Locate the cell with the specified text and output its [x, y] center coordinate. 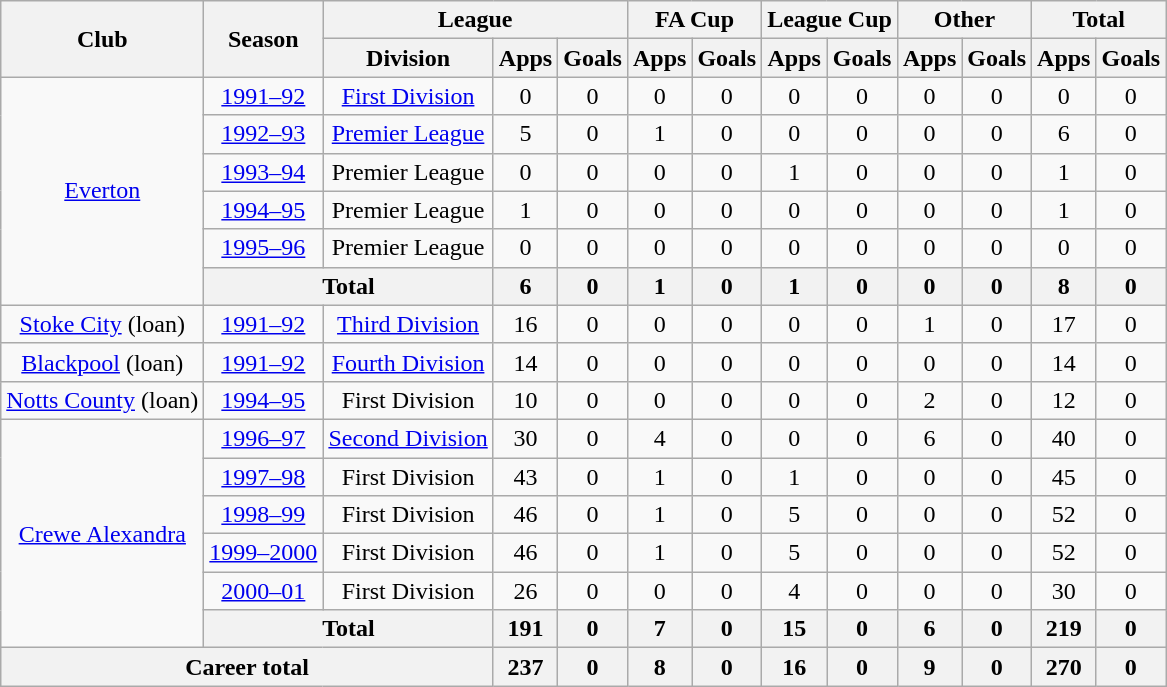
237 [525, 667]
1992–93 [264, 134]
Third Division [408, 324]
7 [659, 629]
1999–2000 [264, 553]
12 [1064, 400]
Career total [248, 667]
2000–01 [264, 591]
Fourth Division [408, 362]
Everton [102, 191]
Club [102, 39]
Blackpool (loan) [102, 362]
17 [1064, 324]
League [476, 20]
270 [1064, 667]
1995–96 [264, 248]
2 [929, 400]
Notts County (loan) [102, 400]
45 [1064, 477]
219 [1064, 629]
Stoke City (loan) [102, 324]
1993–94 [264, 172]
Season [264, 39]
Crewe Alexandra [102, 533]
9 [929, 667]
191 [525, 629]
Division [408, 58]
40 [1064, 438]
League Cup [830, 20]
1996–97 [264, 438]
FA Cup [694, 20]
15 [794, 629]
10 [525, 400]
Second Division [408, 438]
1997–98 [264, 477]
43 [525, 477]
26 [525, 591]
1998–99 [264, 515]
Other [964, 20]
